Search for the cell housing the specified text and yield its (x, y) center coordinate. 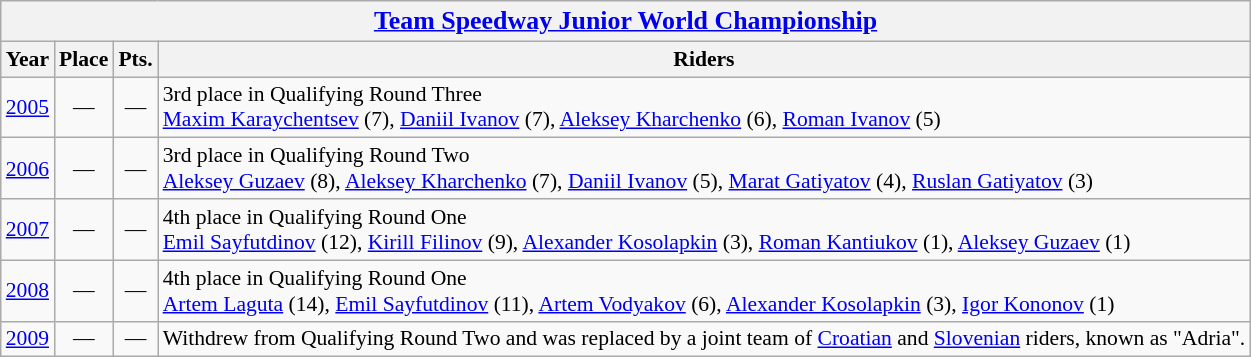
Riders (704, 59)
2007 (28, 230)
Withdrew from Qualifying Round Two and was replaced by a joint team of Croatian and Slovenian riders, known as "Adria". (704, 339)
2006 (28, 168)
Year (28, 59)
3rd place in Qualifying Round Three Maxim Karaychentsev (7), Daniil Ivanov (7), Aleksey Kharchenko (6), Roman Ivanov (5) (704, 108)
2008 (28, 290)
4th place in Qualifying Round One Emil Sayfutdinov (12), Kirill Filinov (9), Alexander Kosolapkin (3), Roman Kantiukov (1), Aleksey Guzaev (1) (704, 230)
2009 (28, 339)
Pts. (135, 59)
4th place in Qualifying Round One Artem Laguta (14), Emil Sayfutdinov (11), Artem Vodyakov (6), Alexander Kosolapkin (3), Igor Kononov (1) (704, 290)
Place (84, 59)
2005 (28, 108)
Team Speedway Junior World Championship (626, 21)
3rd place in Qualifying Round Two Aleksey Guzaev (8), Aleksey Kharchenko (7), Daniil Ivanov (5), Marat Gatiyatov (4), Ruslan Gatiyatov (3) (704, 168)
